Return the (X, Y) coordinate for the center point of the cell that contains the specified text.  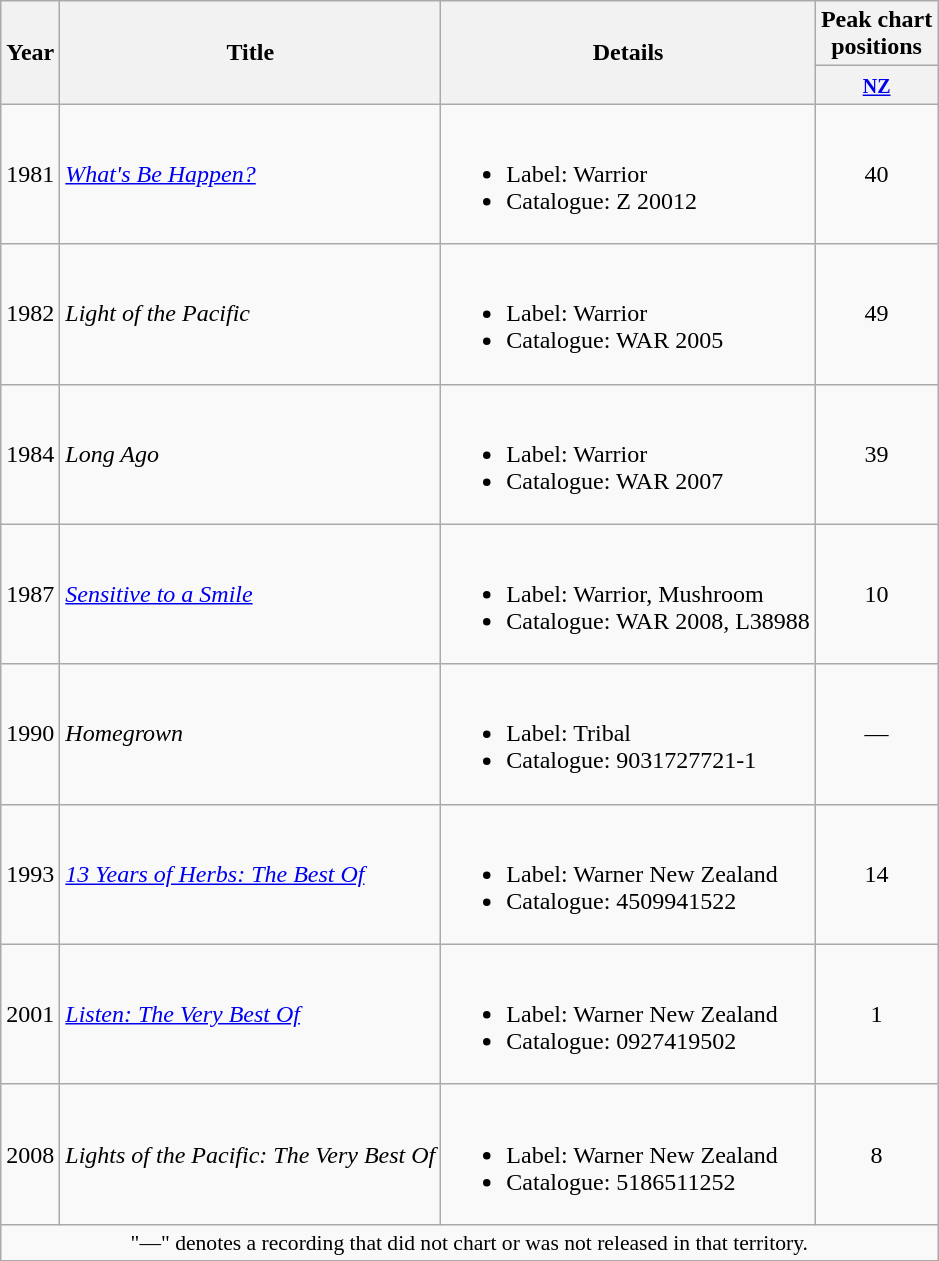
Label: WarriorCatalogue: WAR 2005 (628, 314)
Label: WarriorCatalogue: WAR 2007 (628, 454)
Homegrown (250, 734)
Label: Warner New ZealandCatalogue: 5186511252 (628, 1154)
Label: Warner New ZealandCatalogue: 4509941522 (628, 874)
What's Be Happen? (250, 174)
Peak chartpositions (876, 34)
1993 (30, 874)
Light of the Pacific (250, 314)
NZ (876, 85)
Label: TribalCatalogue: 9031727721-1 (628, 734)
14 (876, 874)
Long Ago (250, 454)
13 Years of Herbs: The Best Of (250, 874)
10 (876, 594)
1984 (30, 454)
2001 (30, 1014)
40 (876, 174)
"—" denotes a recording that did not chart or was not released in that territory. (470, 1242)
Lights of the Pacific: The Very Best Of (250, 1154)
Label: Warner New ZealandCatalogue: 0927419502 (628, 1014)
Label: Warrior, MushroomCatalogue: WAR 2008, L38988 (628, 594)
8 (876, 1154)
2008 (30, 1154)
49 (876, 314)
Details (628, 52)
Year (30, 52)
Title (250, 52)
1 (876, 1014)
Listen: The Very Best Of (250, 1014)
39 (876, 454)
1987 (30, 594)
Sensitive to a Smile (250, 594)
1981 (30, 174)
1982 (30, 314)
Label: WarriorCatalogue: Z 20012 (628, 174)
1990 (30, 734)
— (876, 734)
